Scan for the cell matching the given text and deliver its (X, Y) coordinate at center. 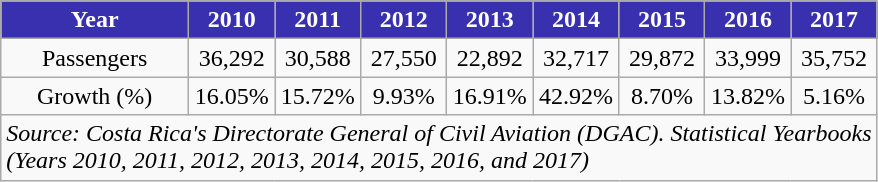
Source: Costa Rica's Directorate General of Civil Aviation (DGAC). Statistical Yearbooks(Years 2010, 2011, 2012, 2013, 2014, 2015, 2016, and 2017) (439, 148)
Passengers (95, 58)
36,292 (232, 58)
22,892 (490, 58)
8.70% (662, 96)
2015 (662, 20)
2012 (404, 20)
2017 (834, 20)
2010 (232, 20)
32,717 (576, 58)
5.16% (834, 96)
16.05% (232, 96)
30,588 (318, 58)
29,872 (662, 58)
9.93% (404, 96)
16.91% (490, 96)
2013 (490, 20)
42.92% (576, 96)
Growth (%) (95, 96)
35,752 (834, 58)
33,999 (748, 58)
13.82% (748, 96)
27,550 (404, 58)
2014 (576, 20)
15.72% (318, 96)
2016 (748, 20)
Year (95, 20)
2011 (318, 20)
